From the cell containing the given text, extract its center point as [X, Y] coordinate. 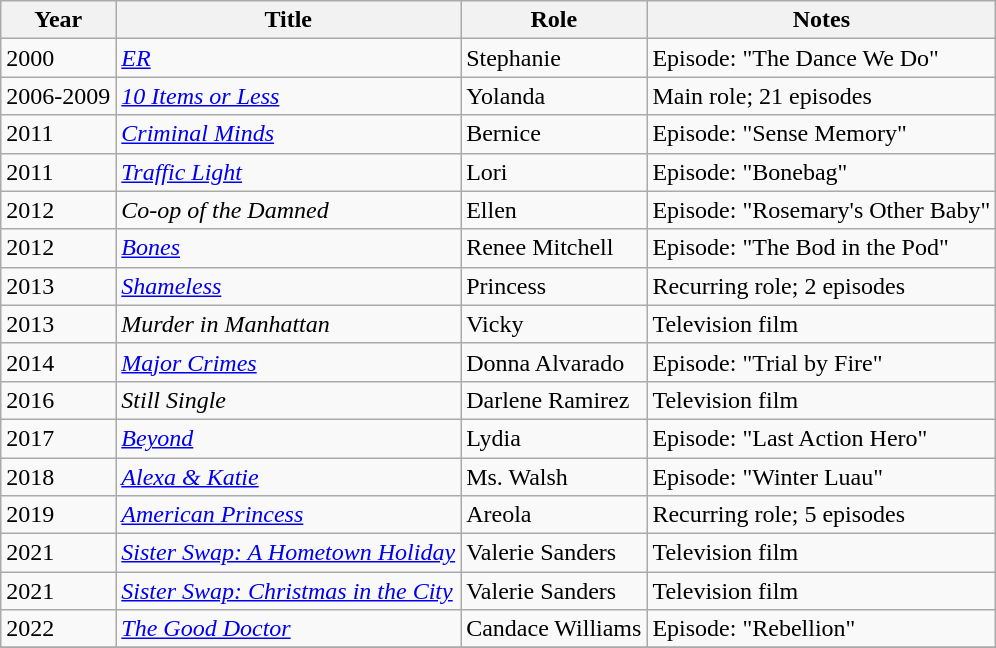
Candace Williams [554, 629]
Episode: "Bonebag" [822, 172]
Princess [554, 286]
Beyond [288, 438]
Episode: "Trial by Fire" [822, 362]
2000 [58, 58]
American Princess [288, 515]
Bernice [554, 134]
Lori [554, 172]
Vicky [554, 324]
Still Single [288, 400]
Episode: "Sense Memory" [822, 134]
Episode: "The Bod in the Pod" [822, 248]
Lydia [554, 438]
Ms. Walsh [554, 477]
2014 [58, 362]
2018 [58, 477]
2017 [58, 438]
Major Crimes [288, 362]
2016 [58, 400]
Main role; 21 episodes [822, 96]
Ellen [554, 210]
Shameless [288, 286]
Darlene Ramirez [554, 400]
Episode: "Rosemary's Other Baby" [822, 210]
Episode: "The Dance We Do" [822, 58]
Stephanie [554, 58]
Donna Alvarado [554, 362]
ER [288, 58]
Notes [822, 20]
Sister Swap: A Hometown Holiday [288, 553]
Co-op of the Damned [288, 210]
Episode: "Last Action Hero" [822, 438]
Traffic Light [288, 172]
Recurring role; 2 episodes [822, 286]
Role [554, 20]
Criminal Minds [288, 134]
2019 [58, 515]
Alexa & Katie [288, 477]
Sister Swap: Christmas in the City [288, 591]
Yolanda [554, 96]
Episode: "Rebellion" [822, 629]
Murder in Manhattan [288, 324]
Year [58, 20]
Bones [288, 248]
Episode: "Winter Luau" [822, 477]
2022 [58, 629]
Title [288, 20]
Renee Mitchell [554, 248]
2006-2009 [58, 96]
10 Items or Less [288, 96]
The Good Doctor [288, 629]
Areola [554, 515]
Recurring role; 5 episodes [822, 515]
